Scan for the cell matching the given text and deliver its (X, Y) coordinate at center. 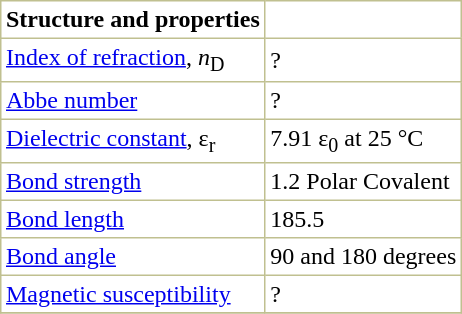
185.5 (363, 220)
Bond strength (133, 182)
90 and 180 degrees (363, 257)
Structure and properties (133, 20)
Index of refraction, nD (133, 60)
Dielectric constant, εr (133, 142)
7.91 ε0 at 25 °C (363, 142)
1.2 Polar Covalent (363, 182)
Abbe number (133, 101)
Bond length (133, 220)
Magnetic susceptibility (133, 295)
Bond angle (133, 257)
